Capture the cell that displays the provided text and extract its [x, y] central coordinate. 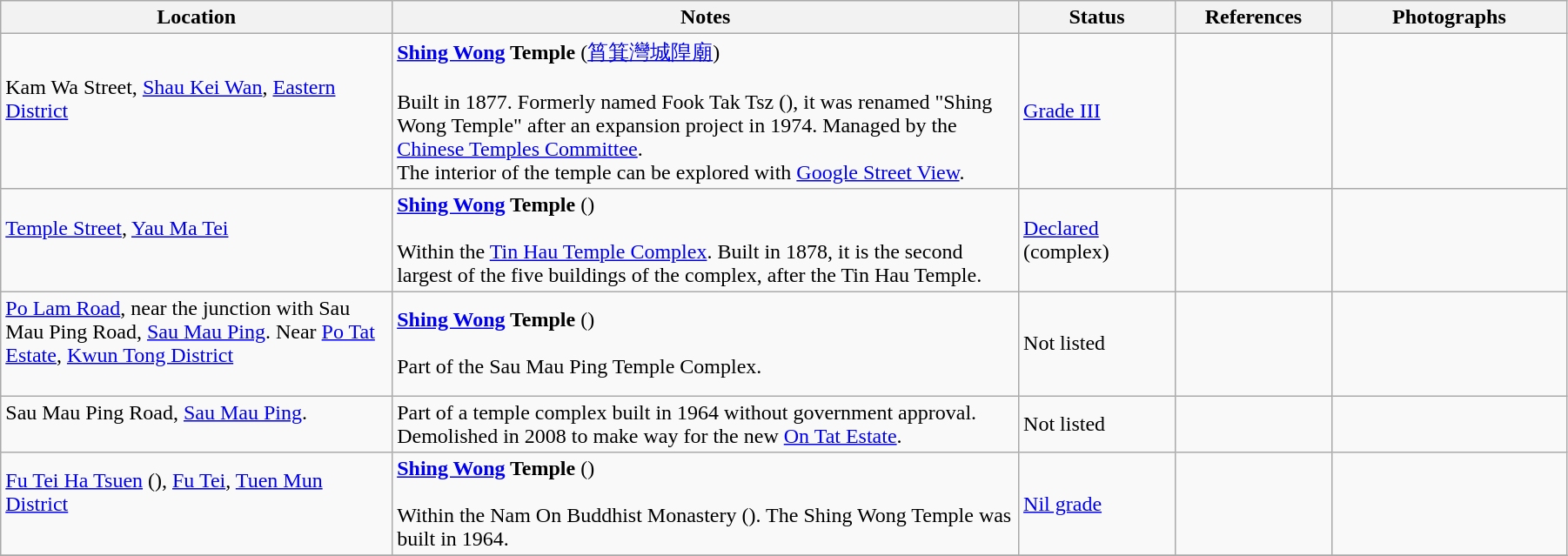
Nil grade [1097, 505]
Photographs [1449, 17]
References [1253, 17]
Grade III [1097, 111]
Po Lam Road, near the junction with Sau Mau Ping Road, Sau Mau Ping. Near Po Tat Estate, Kwun Tong District [197, 343]
Sau Mau Ping Road, Sau Mau Ping. [197, 423]
Temple Street, Yau Ma Tei [197, 240]
Shing Wong Temple ()Within the Nam On Buddhist Monastery (). The Shing Wong Temple was built in 1964. [706, 505]
Shing Wong Temple ()Part of the Sau Mau Ping Temple Complex. [706, 343]
Fu Tei Ha Tsuen (), Fu Tei, Tuen Mun District [197, 505]
Part of a temple complex built in 1964 without government approval. Demolished in 2008 to make way for the new On Tat Estate. [706, 423]
Notes [706, 17]
Status [1097, 17]
Declared(complex) [1097, 240]
Location [197, 17]
Kam Wa Street, Shau Kei Wan, Eastern District [197, 111]
